Search for the cell housing the specified text and yield its (X, Y) center coordinate. 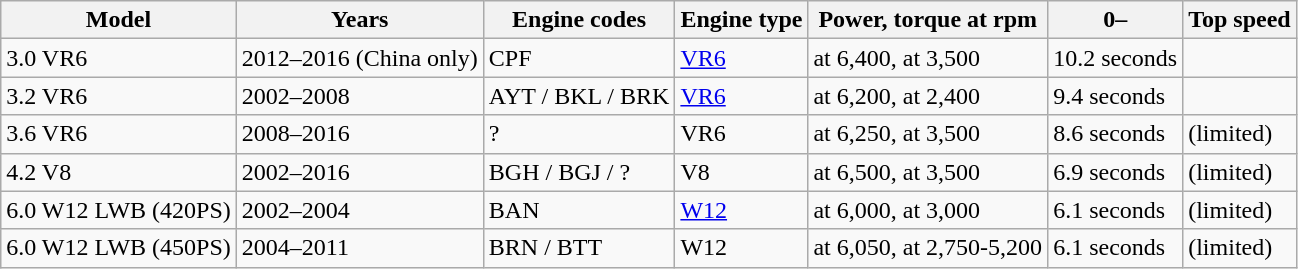
2002–2016 (360, 172)
2008–2016 (360, 134)
2012–2016 (China only) (360, 58)
at 6,050, at 2,750-5,200 (928, 248)
10.2 seconds (1116, 58)
at 6,250, at 3,500 (928, 134)
Engine codes (579, 20)
Top speed (1240, 20)
2002–2008 (360, 96)
BAN (579, 210)
at 6,400, at 3,500 (928, 58)
3.6 VR6 (119, 134)
CPF (579, 58)
Engine type (742, 20)
Model (119, 20)
4.2 V8 (119, 172)
AYT / BKL / BRK (579, 96)
3.2 VR6 (119, 96)
Years (360, 20)
V8 (742, 172)
at 6,500, at 3,500 (928, 172)
BGH / BGJ / ? (579, 172)
BRN / BTT (579, 248)
? (579, 134)
Power, torque at rpm (928, 20)
at 6,000, at 3,000 (928, 210)
2004–2011 (360, 248)
9.4 seconds (1116, 96)
3.0 VR6 (119, 58)
0– (1116, 20)
6.0 W12 LWB (450PS) (119, 248)
2002–2004 (360, 210)
6.0 W12 LWB (420PS) (119, 210)
at 6,200, at 2,400 (928, 96)
6.9 seconds (1116, 172)
8.6 seconds (1116, 134)
